Locate the cell with the specified text and output its (X, Y) center coordinate. 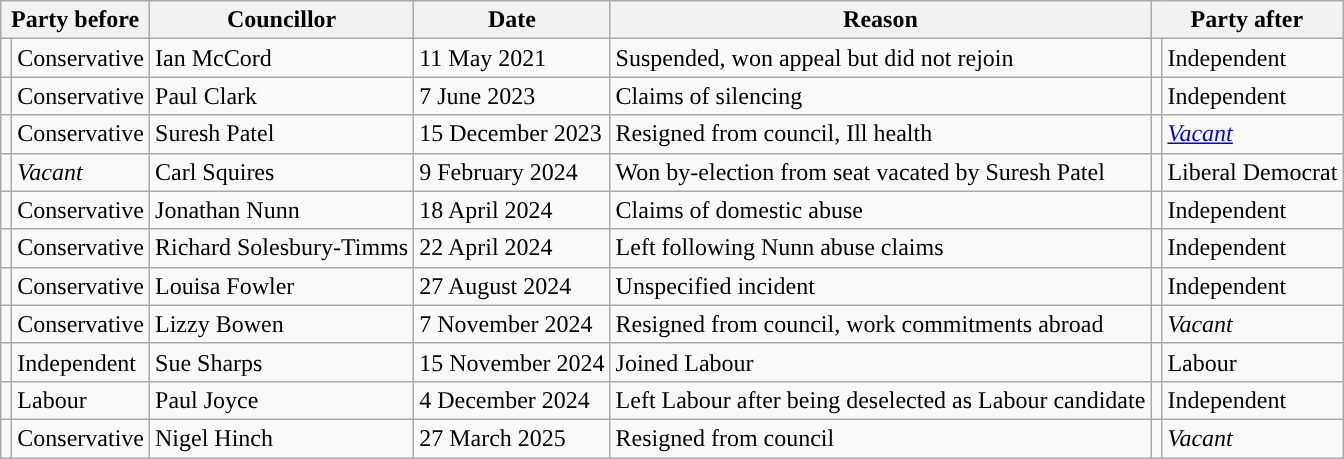
Suresh Patel (282, 134)
Unspecified incident (880, 286)
Resigned from council, Ill health (880, 134)
Party before (76, 20)
9 February 2024 (512, 172)
Sue Sharps (282, 362)
Carl Squires (282, 172)
Resigned from council, work commitments abroad (880, 324)
Reason (880, 20)
Councillor (282, 20)
Resigned from council (880, 438)
Paul Joyce (282, 400)
Party after (1247, 20)
Joined Labour (880, 362)
7 June 2023 (512, 96)
7 November 2024 (512, 324)
Jonathan Nunn (282, 210)
Claims of domestic abuse (880, 210)
Richard Solesbury-Timms (282, 248)
18 April 2024 (512, 210)
Liberal Democrat (1252, 172)
Left Labour after being deselected as Labour candidate (880, 400)
11 May 2021 (512, 58)
Lizzy Bowen (282, 324)
Louisa Fowler (282, 286)
Paul Clark (282, 96)
4 December 2024 (512, 400)
Won by-election from seat vacated by Suresh Patel (880, 172)
22 April 2024 (512, 248)
Suspended, won appeal but did not rejoin (880, 58)
27 August 2024 (512, 286)
Date (512, 20)
15 December 2023 (512, 134)
Left following Nunn abuse claims (880, 248)
27 March 2025 (512, 438)
Nigel Hinch (282, 438)
Claims of silencing (880, 96)
15 November 2024 (512, 362)
Ian McCord (282, 58)
